Identify which cell holds the provided text, then report its [X, Y] central coordinate. 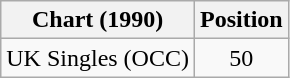
Position [241, 20]
UK Singles (OCC) [98, 58]
50 [241, 58]
Chart (1990) [98, 20]
